Pinpoint the cell where the given text exists, returning its [x, y] midpoint coordinate. 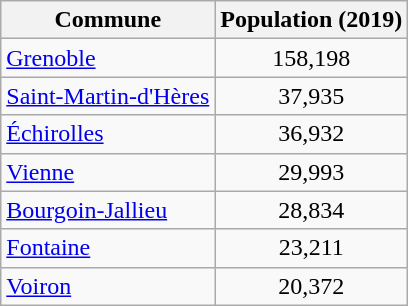
23,211 [312, 248]
158,198 [312, 58]
29,993 [312, 172]
28,834 [312, 210]
20,372 [312, 286]
37,935 [312, 96]
Grenoble [108, 58]
Population (2019) [312, 20]
Commune [108, 20]
Fontaine [108, 248]
Vienne [108, 172]
Saint-Martin-d'Hères [108, 96]
36,932 [312, 134]
Voiron [108, 286]
Échirolles [108, 134]
Bourgoin-Jallieu [108, 210]
